Identify which cell holds the provided text, then report its [X, Y] central coordinate. 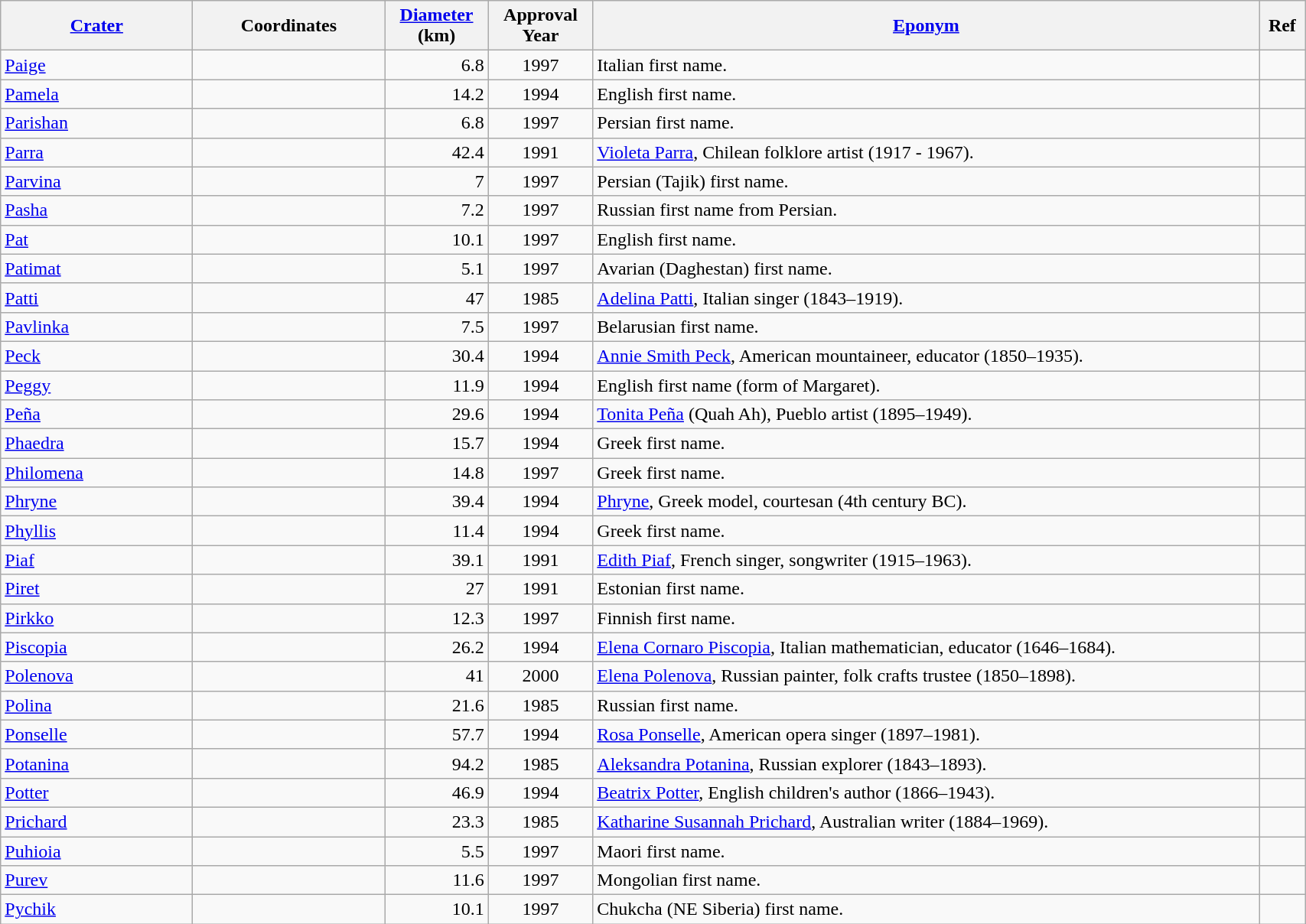
Peggy [96, 385]
Potter [96, 792]
5.5 [436, 851]
Piret [96, 589]
5.1 [436, 268]
Pirkko [96, 618]
11.4 [436, 531]
Avarian (Daghestan) first name. [926, 268]
23.3 [436, 822]
Pasha [96, 210]
Violeta Parra, Chilean folklore artist (1917 - 1967). [926, 152]
27 [436, 589]
12.3 [436, 618]
Potanina [96, 763]
Pamela [96, 94]
ApprovalYear [540, 26]
Russian first name from Persian. [926, 210]
42.4 [436, 152]
2000 [540, 676]
Pavlinka [96, 327]
46.9 [436, 792]
Pychik [96, 909]
14.2 [436, 94]
English first name (form of Margaret). [926, 385]
7 [436, 181]
Phaedra [96, 444]
Tonita Peña (Quah Ah), Pueblo artist (1895–1949). [926, 415]
Mongolian first name. [926, 880]
Polina [96, 705]
Rosa Ponselle, American opera singer (1897–1981). [926, 734]
Phryne [96, 502]
Annie Smith Peck, American mountaineer, educator (1850–1935). [926, 356]
14.8 [436, 473]
Parvina [96, 181]
Beatrix Potter, English children's author (1866–1943). [926, 792]
Pat [96, 239]
Philomena [96, 473]
7.2 [436, 210]
Parra [96, 152]
11.9 [436, 385]
21.6 [436, 705]
Edith Piaf, French singer, songwriter (1915–1963). [926, 560]
Maori first name. [926, 851]
Patti [96, 298]
Ponselle [96, 734]
Eponym [926, 26]
7.5 [436, 327]
Piscopia [96, 647]
Elena Polenova, Russian painter, folk crafts trustee (1850–1898). [926, 676]
Purev [96, 880]
Peña [96, 415]
Diameter(km) [436, 26]
Persian (Tajik) first name. [926, 181]
Polenova [96, 676]
Katharine Susannah Prichard, Australian writer (1884–1969). [926, 822]
Patimat [96, 268]
47 [436, 298]
Elena Cornaro Piscopia, Italian mathematician, educator (1646–1684). [926, 647]
Peck [96, 356]
Paige [96, 65]
94.2 [436, 763]
41 [436, 676]
Prichard [96, 822]
39.1 [436, 560]
Chukcha (NE Siberia) first name. [926, 909]
29.6 [436, 415]
Aleksandra Potanina, Russian explorer (1843–1893). [926, 763]
Estonian first name. [926, 589]
Crater [96, 26]
15.7 [436, 444]
Ref [1282, 26]
Russian first name. [926, 705]
Finnish first name. [926, 618]
11.6 [436, 880]
Phyllis [96, 531]
Phryne, Greek model, courtesan (4th century BC). [926, 502]
Coordinates [289, 26]
Piaf [96, 560]
30.4 [436, 356]
39.4 [436, 502]
Adelina Patti, Italian singer (1843–1919). [926, 298]
Italian first name. [926, 65]
26.2 [436, 647]
Belarusian first name. [926, 327]
Puhioia [96, 851]
Persian first name. [926, 123]
Parishan [96, 123]
57.7 [436, 734]
